Provide the (X, Y) coordinate of the cell's center where the given text is located.  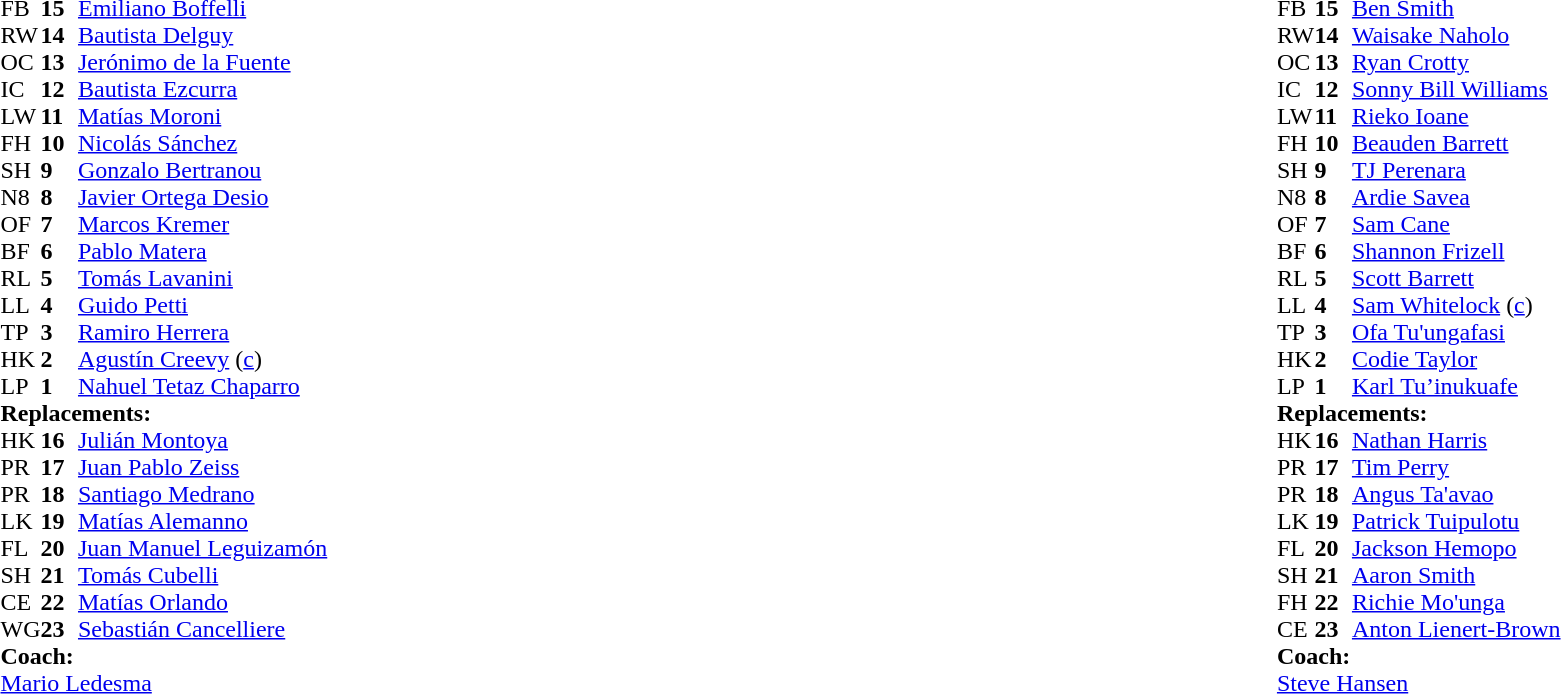
Gonzalo Bertranou (202, 170)
Javier Ortega Desio (202, 198)
Codie Taylor (1456, 360)
Shannon Frizell (1456, 252)
Beauden Barrett (1456, 144)
Angus Ta'avao (1456, 494)
Santiago Medrano (202, 494)
Patrick Tuipulotu (1456, 522)
Jerónimo de la Fuente (202, 62)
Juan Manuel Leguizamón (202, 548)
Tomás Cubelli (202, 576)
Tim Perry (1456, 468)
Anton Lienert-Brown (1456, 630)
Guido Petti (202, 306)
Rieko Ioane (1456, 116)
Bautista Ezcurra (202, 90)
Sam Cane (1456, 224)
Matías Moroni (202, 116)
Nahuel Tetaz Chaparro (202, 386)
Jackson Hemopo (1456, 548)
Nathan Harris (1456, 440)
Marcos Kremer (202, 224)
Julián Montoya (202, 440)
Waisake Naholo (1456, 36)
Karl Tu’inukuafe (1456, 386)
Sebastián Cancelliere (202, 630)
Pablo Matera (202, 252)
Scott Barrett (1456, 278)
WG (20, 630)
Aaron Smith (1456, 576)
Sonny Bill Williams (1456, 90)
Ardie Savea (1456, 198)
Juan Pablo Zeiss (202, 468)
TJ Perenara (1456, 170)
Ramiro Herrera (202, 332)
Ryan Crotty (1456, 62)
Matías Alemanno (202, 522)
Matías Orlando (202, 602)
Sam Whitelock (c) (1456, 306)
Tomás Lavanini (202, 278)
Richie Mo'unga (1456, 602)
Agustín Creevy (c) (202, 360)
Ofa Tu'ungafasi (1456, 332)
Nicolás Sánchez (202, 144)
Bautista Delguy (202, 36)
